Scan for the cell matching the given text and deliver its [X, Y] coordinate at center. 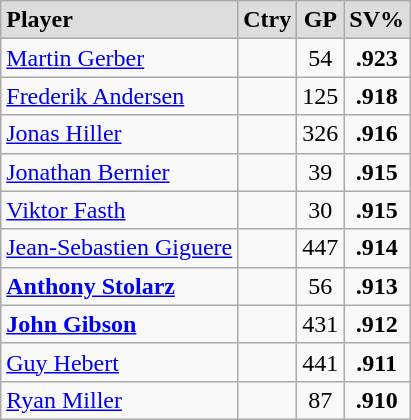
Viktor Fasth [120, 210]
Player [120, 20]
.910 [377, 400]
125 [320, 96]
431 [320, 324]
.923 [377, 58]
SV% [377, 20]
Frederik Andersen [120, 96]
.912 [377, 324]
39 [320, 172]
.914 [377, 248]
.911 [377, 362]
56 [320, 286]
Anthony Stolarz [120, 286]
Ctry [268, 20]
447 [320, 248]
441 [320, 362]
GP [320, 20]
Ryan Miller [120, 400]
Jonathan Bernier [120, 172]
30 [320, 210]
326 [320, 134]
Martin Gerber [120, 58]
Jean-Sebastien Giguere [120, 248]
John Gibson [120, 324]
.913 [377, 286]
54 [320, 58]
87 [320, 400]
Jonas Hiller [120, 134]
.918 [377, 96]
Guy Hebert [120, 362]
.916 [377, 134]
